Provide the (x, y) coordinate of the cell's center where the given text is located.  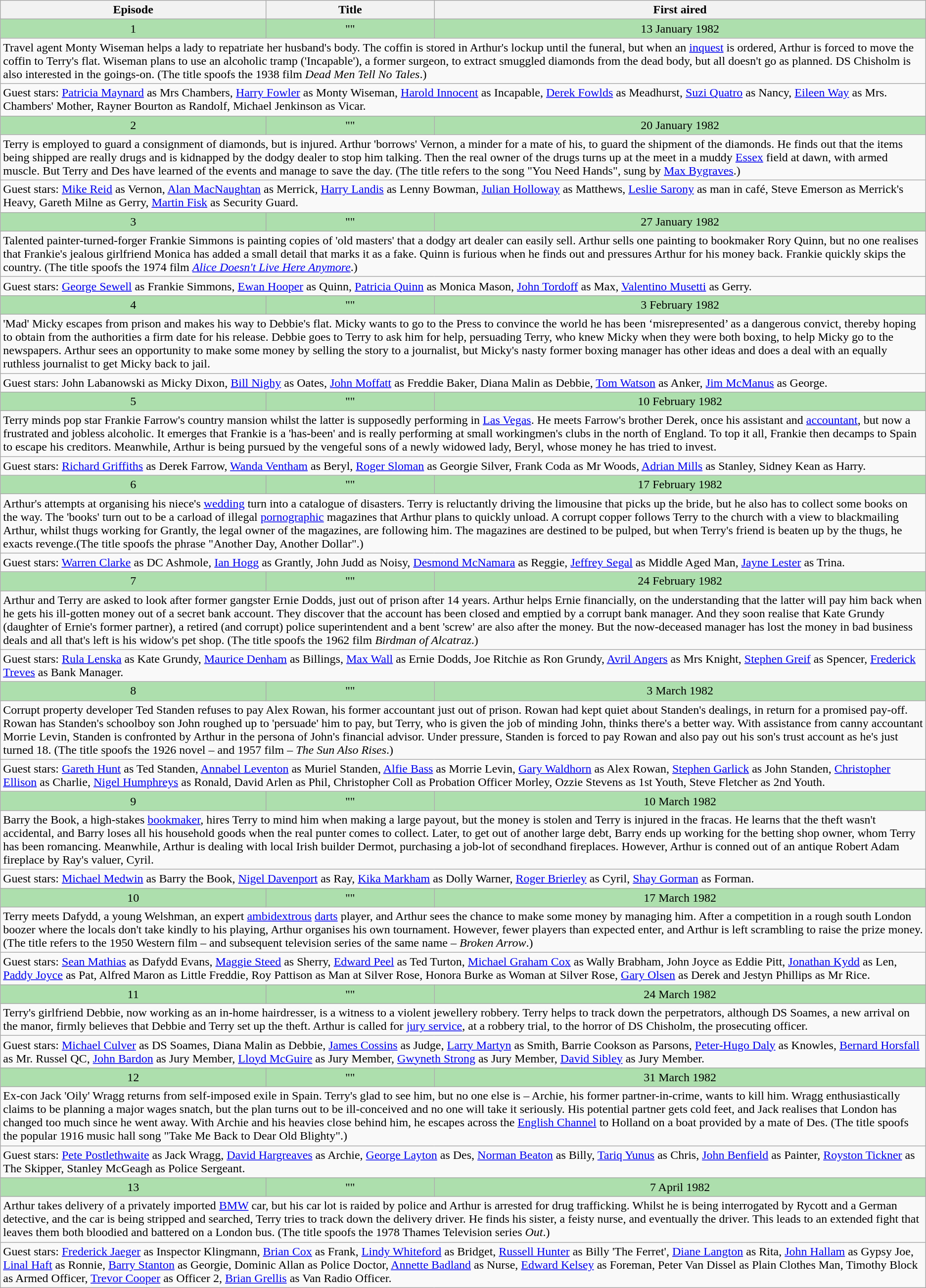
13 (134, 1187)
13 January 1982 (680, 29)
1 (134, 29)
3 March 1982 (680, 691)
10 February 1982 (680, 402)
First aired (680, 10)
20 January 1982 (680, 125)
12 (134, 1077)
7 (134, 581)
7 April 1982 (680, 1187)
2 (134, 125)
6 (134, 485)
24 March 1982 (680, 994)
9 (134, 801)
4 (134, 305)
17 March 1982 (680, 898)
17 February 1982 (680, 485)
10 March 1982 (680, 801)
3 February 1982 (680, 305)
Title (350, 10)
Guest stars: George Sewell as Frankie Simmons, Ewan Hooper as Quinn, Patricia Quinn as Monica Mason, John Tordoff as Max, Valentino Musetti as Gerry. (463, 286)
8 (134, 691)
Episode (134, 10)
3 (134, 222)
10 (134, 898)
5 (134, 402)
27 January 1982 (680, 222)
Guest stars: Michael Medwin as Barry the Book, Nigel Davenport as Ray, Kika Markham as Dolly Warner, Roger Brierley as Cyril, Shay Gorman as Forman. (463, 878)
24 February 1982 (680, 581)
11 (134, 994)
31 March 1982 (680, 1077)
